Extract the [X, Y] coordinate from the center of the cell holding the provided text.  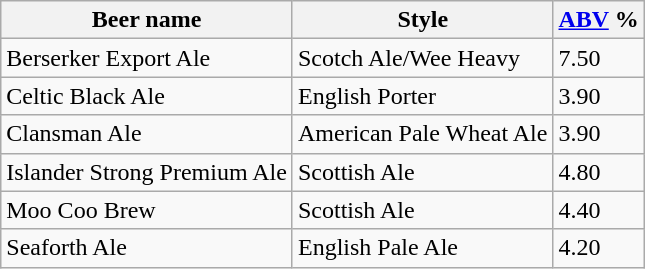
Celtic Black Ale [147, 96]
Moo Coo Brew [147, 210]
American Pale Wheat Ale [422, 134]
Beer name [147, 20]
4.80 [598, 172]
Seaforth Ale [147, 248]
4.40 [598, 210]
Islander Strong Premium Ale [147, 172]
Berserker Export Ale [147, 58]
7.50 [598, 58]
Clansman Ale [147, 134]
Scotch Ale/Wee Heavy [422, 58]
ABV % [598, 20]
Style [422, 20]
English Pale Ale [422, 248]
4.20 [598, 248]
English Porter [422, 96]
